Return [X, Y] of the center of cell containing provided text 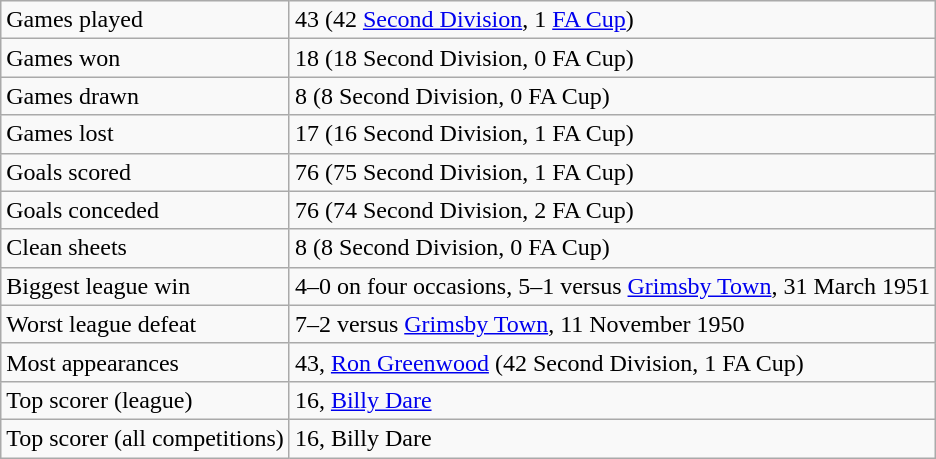
18 (18 Second Division, 0 FA Cup) [612, 58]
7–2 versus Grimsby Town, 11 November 1950 [612, 324]
17 (16 Second Division, 1 FA Cup) [612, 134]
43, Ron Greenwood (42 Second Division, 1 FA Cup) [612, 362]
Goals conceded [146, 210]
Top scorer (all competitions) [146, 438]
76 (75 Second Division, 1 FA Cup) [612, 172]
Clean sheets [146, 248]
Goals scored [146, 172]
Worst league defeat [146, 324]
Most appearances [146, 362]
43 (42 Second Division, 1 FA Cup) [612, 20]
Top scorer (league) [146, 400]
Games drawn [146, 96]
76 (74 Second Division, 2 FA Cup) [612, 210]
Biggest league win [146, 286]
Games won [146, 58]
Games played [146, 20]
Games lost [146, 134]
4–0 on four occasions, 5–1 versus Grimsby Town, 31 March 1951 [612, 286]
